From the cell containing the given text, extract its center point as [X, Y] coordinate. 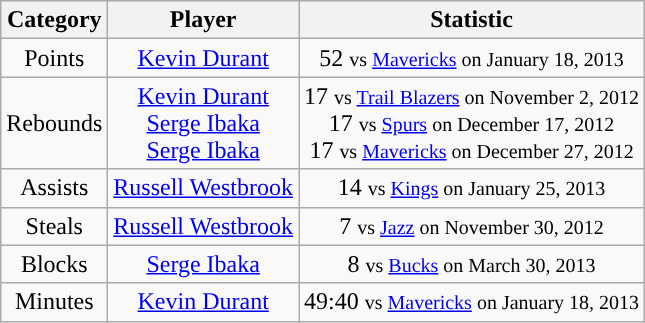
Category [54, 20]
Serge Ibaka [204, 264]
49:40 vs Mavericks on January 18, 2013 [471, 302]
Player [204, 20]
17 vs Trail Blazers on November 2, 201217 vs Spurs on December 17, 201217 vs Mavericks on December 27, 2012 [471, 123]
Blocks [54, 264]
7 vs Jazz on November 30, 2012 [471, 226]
Steals [54, 226]
Rebounds [54, 123]
Kevin DurantSerge IbakaSerge Ibaka [204, 123]
Points [54, 58]
Minutes [54, 302]
52 vs Mavericks on January 18, 2013 [471, 58]
8 vs Bucks on March 30, 2013 [471, 264]
14 vs Kings on January 25, 2013 [471, 188]
Assists [54, 188]
Statistic [471, 20]
